Output the [x, y] coordinate of the center of the cell containing the given text.  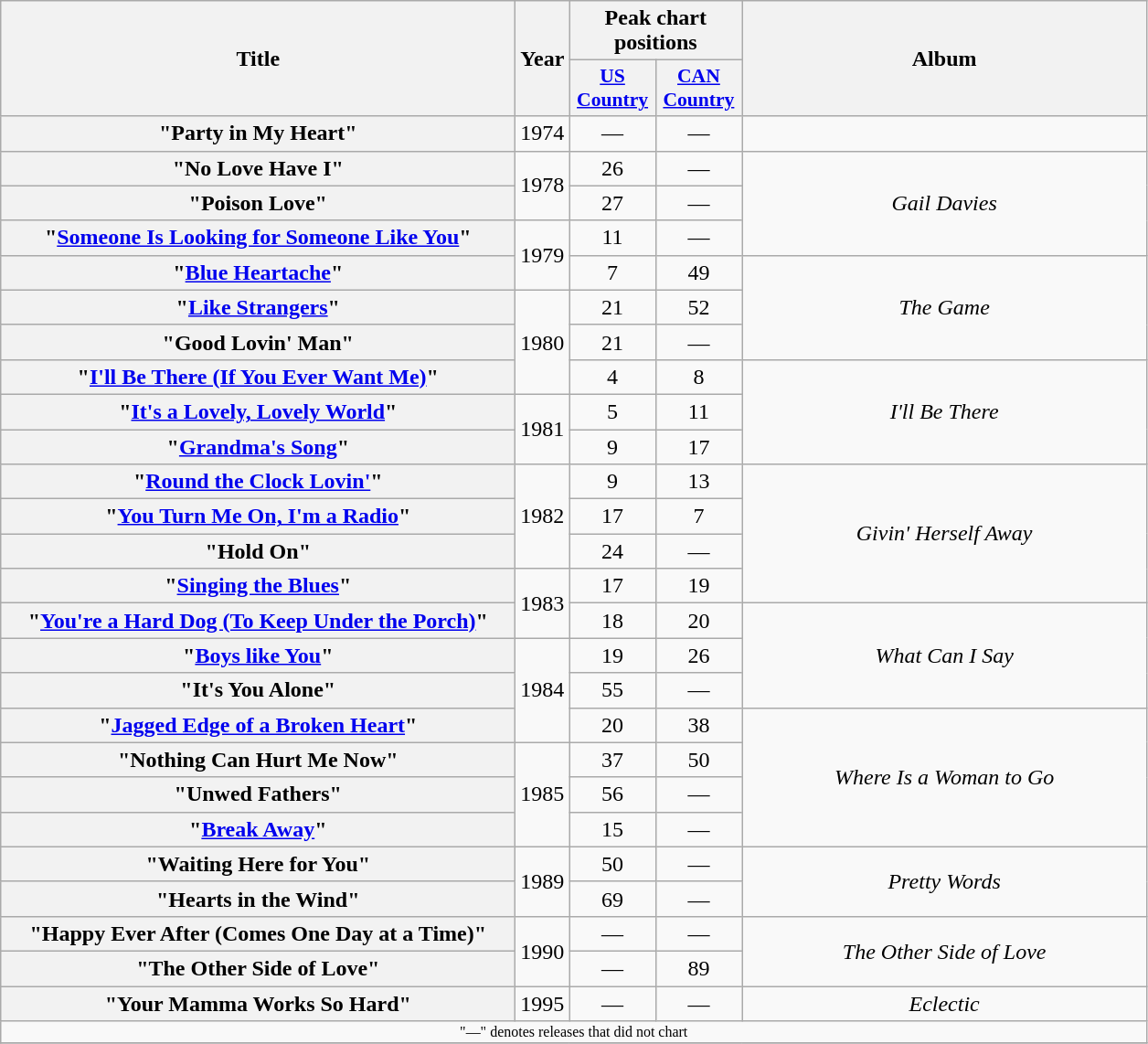
"It's You Alone" [258, 690]
69 [612, 899]
"You're a Hard Dog (To Keep Under the Porch)" [258, 621]
Peak chartpositions [656, 31]
"Unwed Fathers" [258, 794]
CAN Country [698, 88]
"Hearts in the Wind" [258, 899]
"I'll Be There (If You Ever Want Me)" [258, 377]
Year [543, 59]
1974 [543, 133]
"Singing the Blues" [258, 586]
"Nothing Can Hurt Me Now" [258, 760]
"Happy Ever After (Comes One Day at a Time)" [258, 933]
"Someone Is Looking for Someone Like You" [258, 238]
"You Turn Me On, I'm a Radio" [258, 517]
Album [945, 59]
5 [612, 411]
37 [612, 760]
Gail Davies [945, 203]
1982 [543, 517]
1979 [543, 255]
1984 [543, 690]
"—" denotes releases that did not chart [574, 1032]
"The Other Side of Love" [258, 968]
"No Love Have I" [258, 168]
Title [258, 59]
What Can I Say [945, 655]
I'll Be There [945, 411]
Where Is a Woman to Go [945, 777]
27 [612, 203]
1990 [543, 951]
"Hold On" [258, 551]
"Round the Clock Lovin'" [258, 482]
"Boys like You" [258, 655]
"Waiting Here for You" [258, 864]
"Break Away" [258, 829]
8 [698, 377]
Pretty Words [945, 881]
"Jagged Edge of a Broken Heart" [258, 725]
55 [612, 690]
18 [612, 621]
89 [698, 968]
1981 [543, 429]
"Party in My Heart" [258, 133]
"Your Mamma Works So Hard" [258, 1003]
56 [612, 794]
1985 [543, 794]
15 [612, 829]
52 [698, 307]
Eclectic [945, 1003]
13 [698, 482]
1995 [543, 1003]
The Other Side of Love [945, 951]
"Poison Love" [258, 203]
"Blue Heartache" [258, 272]
"Good Lovin' Man" [258, 342]
1983 [543, 603]
4 [612, 377]
Givin' Herself Away [945, 534]
"It's a Lovely, Lovely World" [258, 411]
38 [698, 725]
The Game [945, 307]
"Grandma's Song" [258, 447]
1978 [543, 186]
"Like Strangers" [258, 307]
1980 [543, 342]
US Country [612, 88]
49 [698, 272]
24 [612, 551]
1989 [543, 881]
